Search for the cell housing the specified text and yield its [x, y] center coordinate. 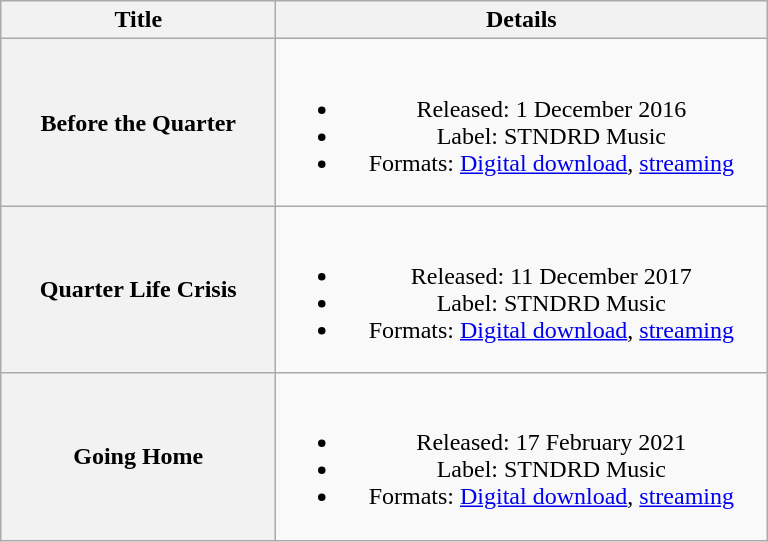
Released: 1 December 2016Label: STNDRD MusicFormats: Digital download, streaming [522, 122]
Before the Quarter [138, 122]
Going Home [138, 456]
Released: 11 December 2017Label: STNDRD MusicFormats: Digital download, streaming [522, 290]
Details [522, 20]
Title [138, 20]
Released: 17 February 2021Label: STNDRD MusicFormats: Digital download, streaming [522, 456]
Quarter Life Crisis [138, 290]
